Pinpoint the cell where the given text exists, returning its (x, y) midpoint coordinate. 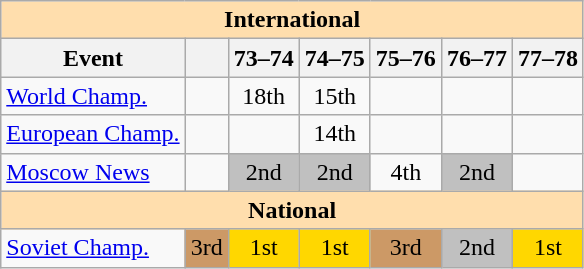
76–77 (476, 58)
National (292, 210)
75–76 (406, 58)
Event (93, 58)
15th (334, 96)
International (292, 20)
Soviet Champ. (93, 248)
74–75 (334, 58)
4th (406, 172)
77–78 (548, 58)
Moscow News (93, 172)
European Champ. (93, 134)
World Champ. (93, 96)
73–74 (264, 58)
14th (334, 134)
18th (264, 96)
